Return the (x, y) coordinate for the center point of the cell that contains the specified text.  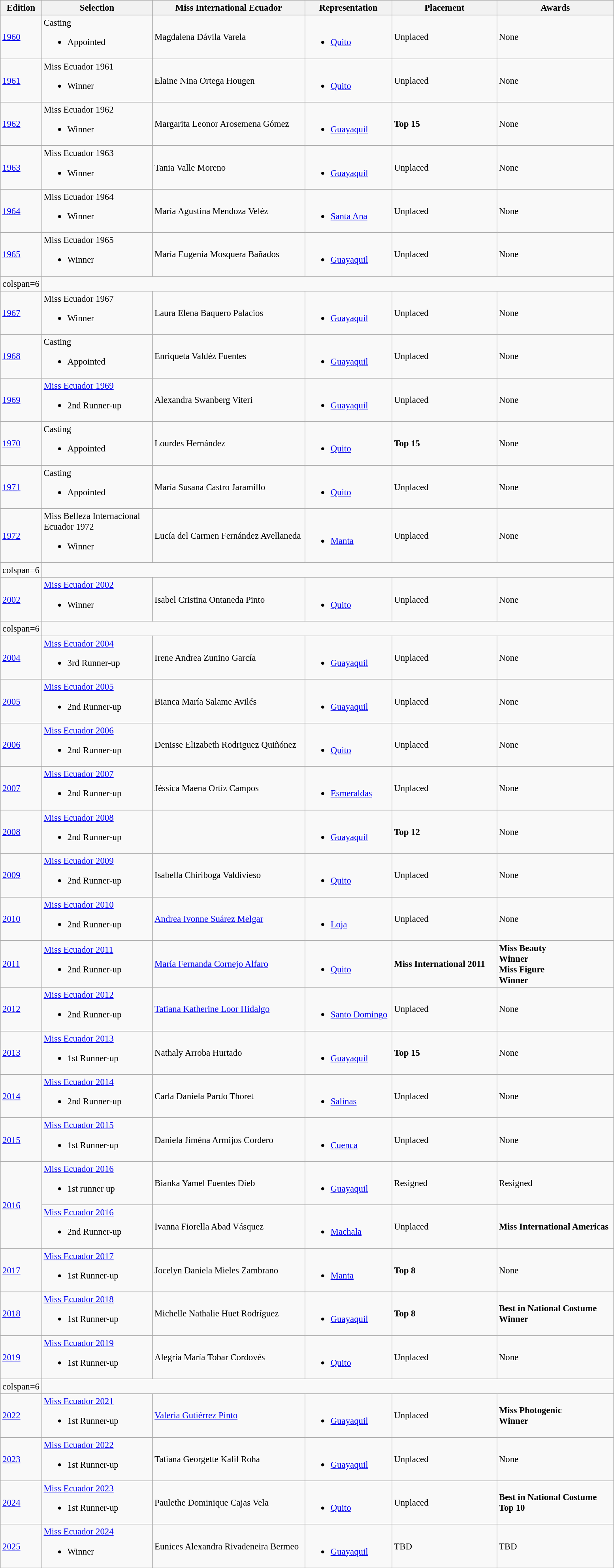
Miss Ecuador 20043rd Runner-up (97, 658)
Lourdes Hernández (229, 444)
Miss Ecuador 1962Winner (97, 124)
2025 (21, 1546)
Irene Andrea Zunino García (229, 658)
Laura Elena Baquero Palacios (229, 313)
1961 (21, 81)
Tatiana Georgette Kalil Roha (229, 1459)
Representation (348, 8)
Carla Daniela Pardo Thoret (229, 1096)
María Susana Castro Jaramillo (229, 487)
2017 (21, 1270)
2002 (21, 600)
2006 (21, 745)
2023 (21, 1459)
1960 (21, 37)
María Agustina Mendoza Veléz (229, 211)
Michelle Nathalie Huet Rodríguez (229, 1314)
Miss Ecuador 20151st Runner-up (97, 1139)
Miss Ecuador 20102nd Runner-up (97, 919)
2024 (21, 1502)
Miss Ecuador 1961Winner (97, 81)
Miss Ecuador 20221st Runner-up (97, 1459)
2013 (21, 1053)
Miss Ecuador 2002Winner (97, 600)
1968 (21, 356)
Miss Ecuador 20092nd Runner-up (97, 875)
Edition (21, 8)
Miss Ecuador 19692nd Runner-up (97, 400)
2015 (21, 1139)
Daniela Jiména Armijos Cordero (229, 1139)
Loja (348, 919)
Miss Ecuador 20191st Runner-up (97, 1357)
1963 (21, 167)
2019 (21, 1357)
Top 12 (444, 832)
2018 (21, 1314)
Miss Belleza Internacional Ecuador 1972Winner (97, 536)
2014 (21, 1096)
2012 (21, 1009)
Miss Ecuador 20211st Runner-up (97, 1416)
Miss Ecuador 1963Winner (97, 167)
Miss Ecuador 20231st Runner-up (97, 1502)
Denisse Elizabeth Rodriguez Quiñónez (229, 745)
2005 (21, 701)
Miss International Americas (556, 1227)
Miss International 2011 (444, 964)
Miss Ecuador 20122nd Runner-up (97, 1009)
Machala (348, 1227)
Ivanna Fiorella Abad Vásquez (229, 1227)
1972 (21, 536)
María Fernanda Cornejo Alfaro (229, 964)
Miss Ecuador 20162nd Runner-up (97, 1227)
Isabel Cristina Ontaneda Pinto (229, 600)
1962 (21, 124)
Andrea Ivonne Suárez Melgar (229, 919)
Miss International Ecuador (229, 8)
Santa Ana (348, 211)
Miss Ecuador 1965Winner (97, 254)
Miss Ecuador 20072nd Runner-up (97, 788)
Margarita Leonor Arosemena Gómez (229, 124)
1967 (21, 313)
2011 (21, 964)
Esmeraldas (348, 788)
Jéssica Maena Ortíz Campos (229, 788)
Jocelyn Daniela Mieles Zambrano (229, 1270)
Bianca María Salame Avilés (229, 701)
Miss Ecuador 1967Winner (97, 313)
Magdalena Dávila Varela (229, 37)
2007 (21, 788)
Miss Ecuador 20161st runner up (97, 1183)
Miss Ecuador 20082nd Runner-up (97, 832)
2004 (21, 658)
Elaine Nina Ortega Hougen (229, 81)
Alegría María Tobar Cordovés (229, 1357)
Enriqueta Valdéz Fuentes (229, 356)
Selection (97, 8)
Placement (444, 8)
Bianka Yamel Fuentes Dieb (229, 1183)
Awards (556, 8)
Eunices Alexandra Rivadeneira Bermeo (229, 1546)
Miss Ecuador 20181st Runner-up (97, 1314)
Miss Ecuador 20131st Runner-up (97, 1053)
Miss Ecuador 1964Winner (97, 211)
1970 (21, 444)
María Eugenia Mosquera Bañados (229, 254)
Miss Ecuador 20142nd Runner-up (97, 1096)
1969 (21, 400)
Miss Ecuador 20062nd Runner-up (97, 745)
Salinas (348, 1096)
2010 (21, 919)
2009 (21, 875)
1971 (21, 487)
Tania Valle Moreno (229, 167)
Cuenca (348, 1139)
Isabella Chiriboga Valdivieso (229, 875)
Valeria Gutiérrez Pinto (229, 1416)
Best in National CostumeTop 10 (556, 1502)
Miss Ecuador 20171st Runner-up (97, 1270)
Best in National CostumeWinner (556, 1314)
Alexandra Swanberg Viteri (229, 400)
1964 (21, 211)
2008 (21, 832)
Lucía del Carmen Fernández Avellaneda (229, 536)
Paulethe Dominique Cajas Vela (229, 1502)
Tatiana Katherine Loor Hidalgo (229, 1009)
Miss Ecuador 2024Winner (97, 1546)
Miss PhotogenicWinner (556, 1416)
2016 (21, 1205)
Nathaly Arroba Hurtado (229, 1053)
Miss Ecuador 20052nd Runner-up (97, 701)
Miss Ecuador 20112nd Runner-up (97, 964)
1965 (21, 254)
Miss BeautyWinnerMiss FigureWinner (556, 964)
2022 (21, 1416)
Santo Domingo (348, 1009)
